Capture the cell that displays the provided text and extract its (x, y) central coordinate. 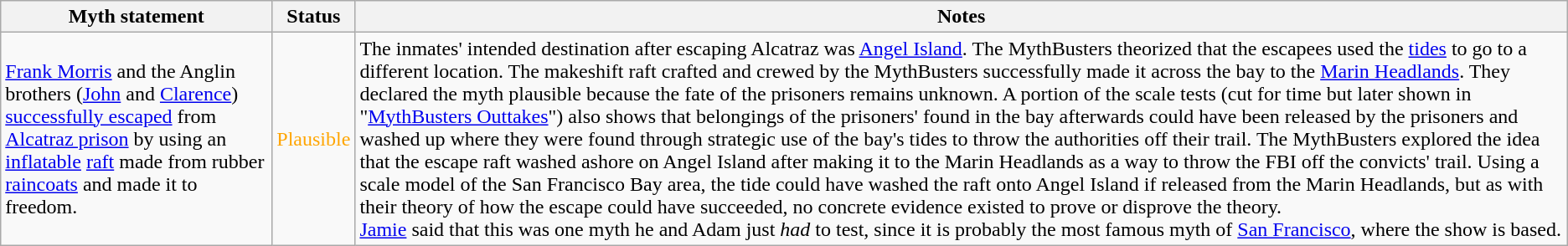
Notes (962, 17)
Status (313, 17)
Myth statement (137, 17)
Plausible (313, 139)
